For the text-containing cell, return its midpoint in (X, Y) coordinate format. 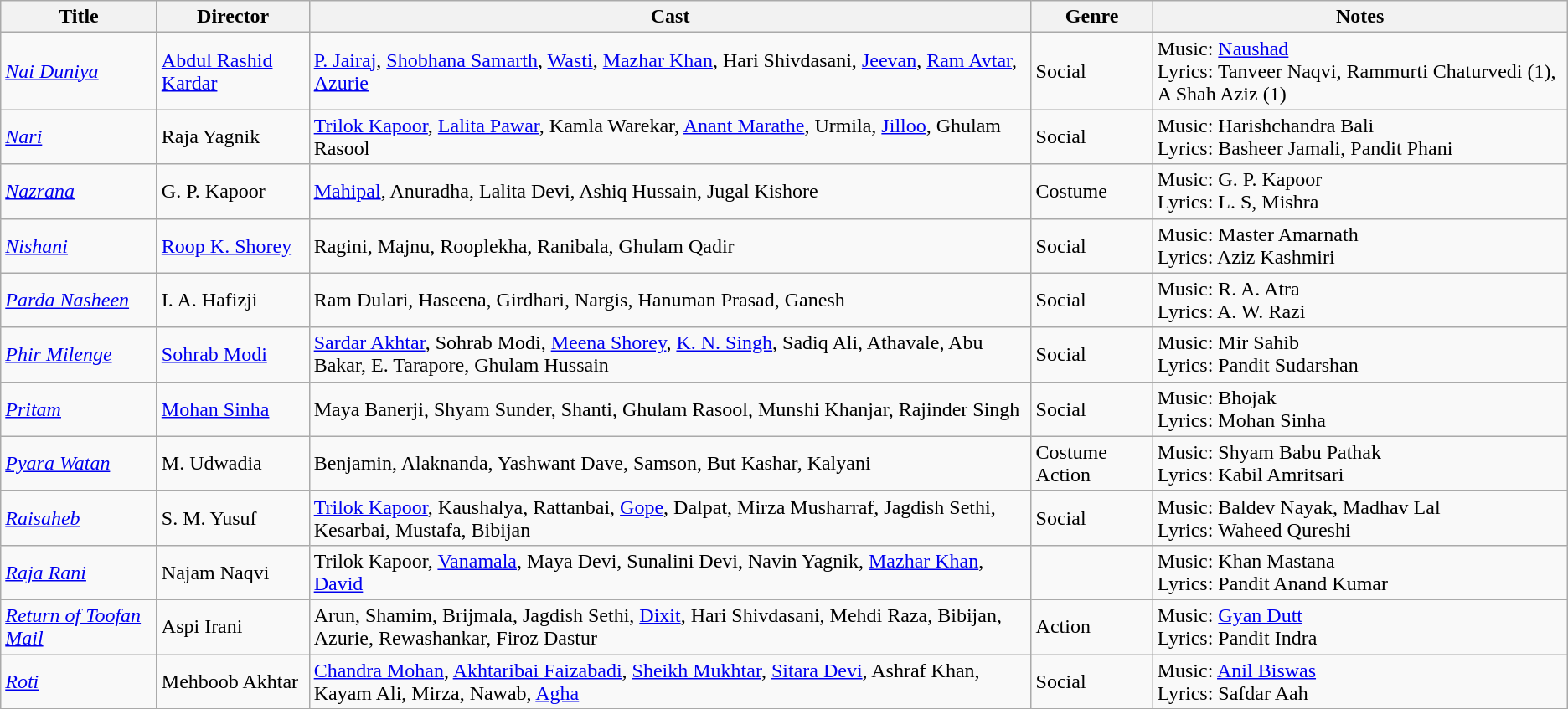
G. P. Kapoor (233, 191)
Benjamin, Alaknanda, Yashwant Dave, Samson, But Kashar, Kalyani (670, 464)
Music: BhojakLyrics: Mohan Sinha (1360, 408)
Music: NaushadLyrics: Tanveer Naqvi, Rammurti Chaturvedi (1), A Shah Aziz (1) (1360, 71)
Nishani (79, 246)
Ragini, Majnu, Rooplekha, Ranibala, Ghulam Qadir (670, 246)
Phir Milenge (79, 355)
Cast (670, 17)
Sardar Akhtar, Sohrab Modi, Meena Shorey, K. N. Singh, Sadiq Ali, Athavale, Abu Bakar, E. Tarapore, Ghulam Hussain (670, 355)
Parda Nasheen (79, 300)
Music: Baldev Nayak, Madhav LalLyrics: Waheed Qureshi (1360, 517)
Title (79, 17)
Music: Master AmarnathLyrics: Aziz Kashmiri (1360, 246)
Costume (1092, 191)
Return of Toofan Mail (79, 626)
Trilok Kapoor, Lalita Pawar, Kamla Warekar, Anant Marathe, Urmila, Jilloo, Ghulam Rasool (670, 137)
Mohan Sinha (233, 408)
Music: R. A. AtraLyrics: A. W. Razi (1360, 300)
Ram Dulari, Haseena, Girdhari, Nargis, Hanuman Prasad, Ganesh (670, 300)
Director (233, 17)
Nari (79, 137)
Mehboob Akhtar (233, 681)
Sohrab Modi (233, 355)
S. M. Yusuf (233, 517)
Nai Duniya (79, 71)
Arun, Shamim, Brijmala, Jagdish Sethi, Dixit, Hari Shivdasani, Mehdi Raza, Bibijan, Azurie, Rewashankar, Firoz Dastur (670, 626)
Raisaheb (79, 517)
Genre (1092, 17)
Raja Yagnik (233, 137)
Aspi Irani (233, 626)
Mahipal, Anuradha, Lalita Devi, Ashiq Hussain, Jugal Kishore (670, 191)
I. A. Hafizji (233, 300)
Music: Mir SahibLyrics: Pandit Sudarshan (1360, 355)
Music: Harishchandra BaliLyrics: Basheer Jamali, Pandit Phani (1360, 137)
Roop K. Shorey (233, 246)
Notes (1360, 17)
Trilok Kapoor, Vanamala, Maya Devi, Sunalini Devi, Navin Yagnik, Mazhar Khan, David (670, 573)
Pritam (79, 408)
Najam Naqvi (233, 573)
Music: Shyam Babu PathakLyrics: Kabil Amritsari (1360, 464)
M. Udwadia (233, 464)
Raja Rani (79, 573)
Trilok Kapoor, Kaushalya, Rattanbai, Gope, Dalpat, Mirza Musharraf, Jagdish Sethi, Kesarbai, Mustafa, Bibijan (670, 517)
Music: Khan MastanaLyrics: Pandit Anand Kumar (1360, 573)
Nazrana (79, 191)
P. Jairaj, Shobhana Samarth, Wasti, Mazhar Khan, Hari Shivdasani, Jeevan, Ram Avtar, Azurie (670, 71)
Abdul Rashid Kardar (233, 71)
Costume Action (1092, 464)
Action (1092, 626)
Music: Gyan DuttLyrics: Pandit Indra (1360, 626)
Music: Anil BiswasLyrics: Safdar Aah (1360, 681)
Music: G. P. KapoorLyrics: L. S, Mishra (1360, 191)
Maya Banerji, Shyam Sunder, Shanti, Ghulam Rasool, Munshi Khanjar, Rajinder Singh (670, 408)
Roti (79, 681)
Pyara Watan (79, 464)
Chandra Mohan, Akhtaribai Faizabadi, Sheikh Mukhtar, Sitara Devi, Ashraf Khan, Kayam Ali, Mirza, Nawab, Agha (670, 681)
